Identify which cell holds the provided text, then report its [x, y] central coordinate. 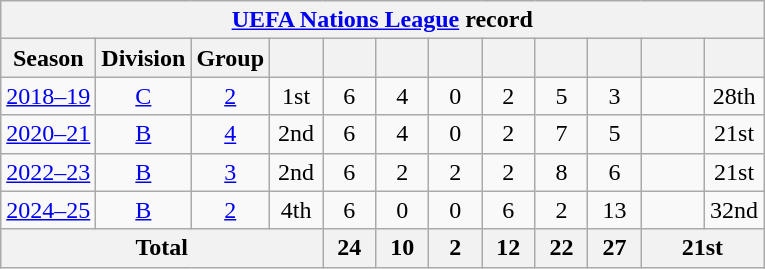
2018–19 [48, 96]
7 [562, 134]
2020–21 [48, 134]
28th [734, 96]
24 [350, 248]
Group [230, 58]
Total [162, 248]
2022–23 [48, 172]
13 [614, 210]
12 [508, 248]
UEFA Nations League record [382, 20]
32nd [734, 210]
Season [48, 58]
27 [614, 248]
10 [402, 248]
Division [144, 58]
2024–25 [48, 210]
8 [562, 172]
C [144, 96]
22 [562, 248]
4th [296, 210]
1st [296, 96]
